Scan for the cell matching the given text and deliver its (X, Y) coordinate at center. 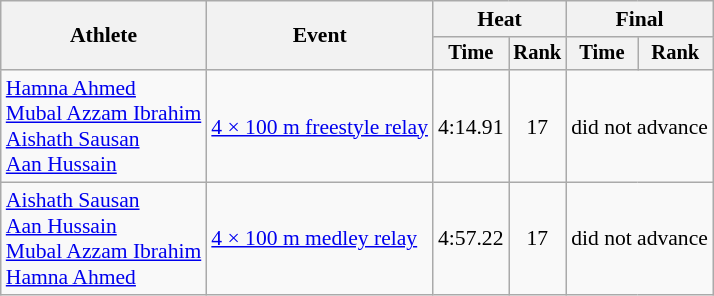
Aishath SausanAan HussainMubal Azzam IbrahimHamna Ahmed (104, 239)
Heat (500, 19)
Athlete (104, 36)
Final (640, 19)
4 × 100 m medley relay (320, 239)
Hamna AhmedMubal Azzam IbrahimAishath SausanAan Hussain (104, 126)
4:57.22 (470, 239)
4:14.91 (470, 126)
Event (320, 36)
4 × 100 m freestyle relay (320, 126)
